Return (X, Y) of the center of cell containing provided text 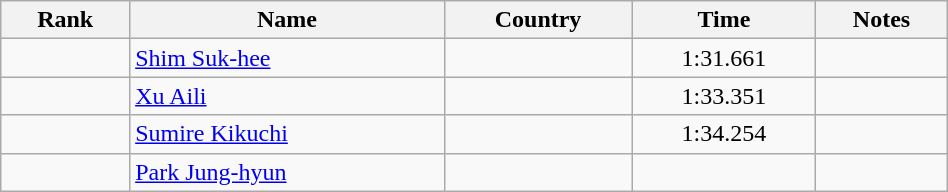
Country (538, 20)
Name (288, 20)
1:31.661 (724, 58)
Time (724, 20)
Notes (882, 20)
Rank (66, 20)
Shim Suk-hee (288, 58)
1:33.351 (724, 96)
Sumire Kikuchi (288, 134)
1:34.254 (724, 134)
Park Jung-hyun (288, 172)
Xu Aili (288, 96)
